Scan for the cell matching the given text and deliver its [X, Y] coordinate at center. 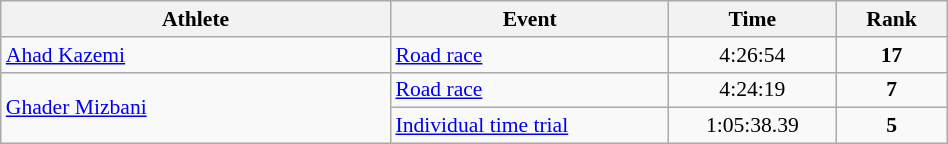
Event [529, 19]
4:26:54 [752, 55]
Ahad Kazemi [196, 55]
Ghader Mizbani [196, 108]
1:05:38.39 [752, 126]
Time [752, 19]
4:24:19 [752, 90]
Rank [892, 19]
5 [892, 126]
Athlete [196, 19]
7 [892, 90]
Individual time trial [529, 126]
17 [892, 55]
